Search for the cell housing the specified text and yield its [x, y] center coordinate. 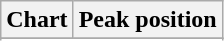
Chart [37, 20]
Peak position [148, 20]
